Find where the given text appears and provide that cell's center as (X, Y) coordinate. 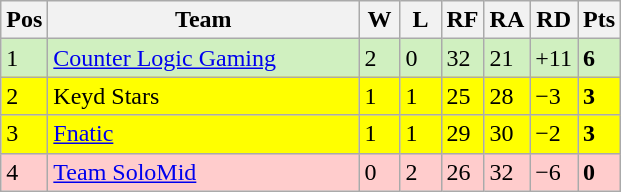
−2 (554, 134)
W (380, 20)
Counter Logic Gaming (204, 58)
RA (507, 20)
25 (462, 96)
−3 (554, 96)
6 (600, 58)
21 (507, 58)
30 (507, 134)
4 (24, 172)
RD (554, 20)
L (420, 20)
−6 (554, 172)
Pts (600, 20)
Team (204, 20)
Team SoloMid (204, 172)
Keyd Stars (204, 96)
Pos (24, 20)
RF (462, 20)
Fnatic (204, 134)
26 (462, 172)
28 (507, 96)
29 (462, 134)
+11 (554, 58)
